Extract the (x, y) coordinate from the center of the cell holding the provided text.  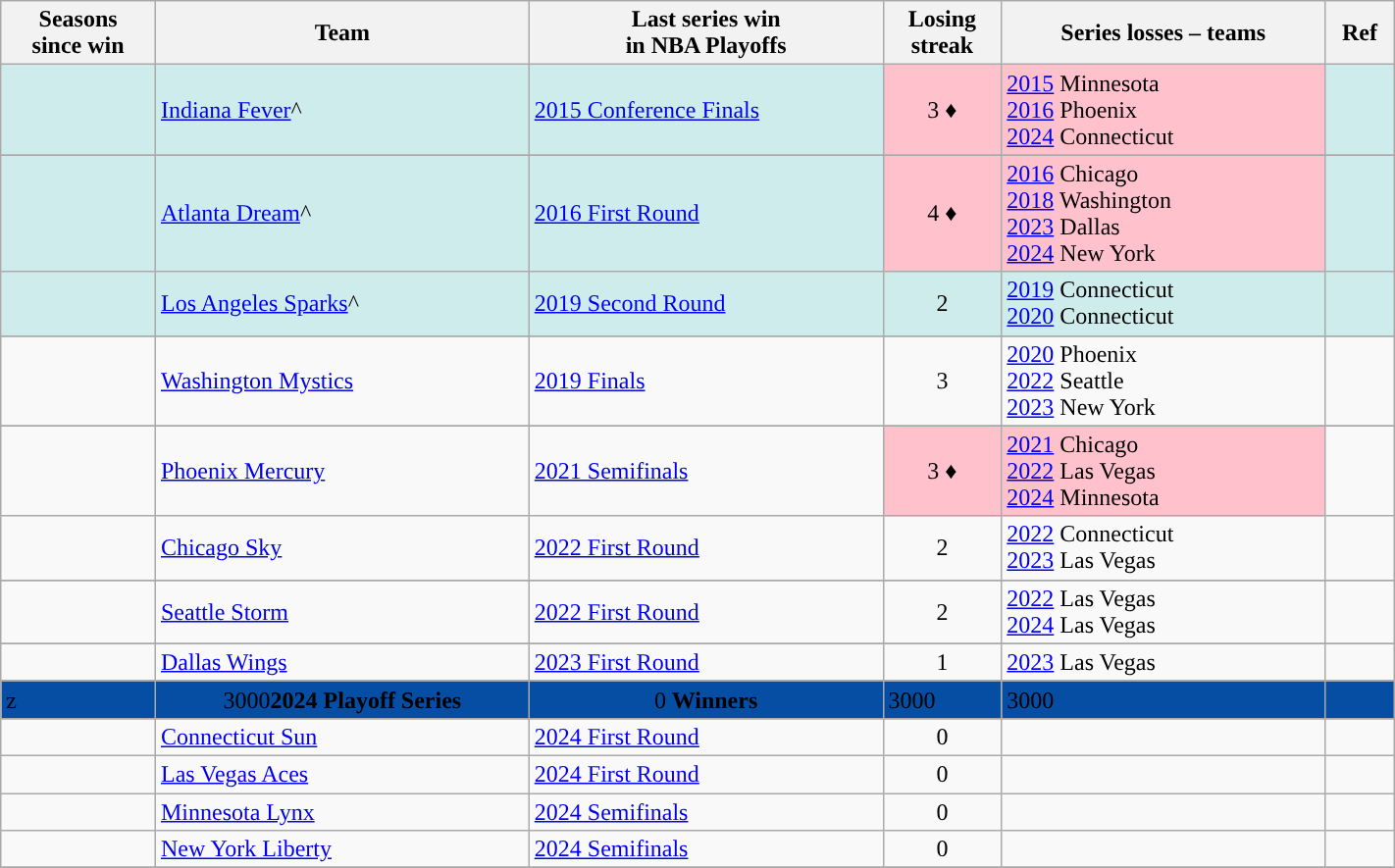
2015 Minnesota2016 Phoenix2024 Connecticut (1163, 110)
New York Liberty (341, 849)
2023 First Round (706, 662)
2019 Finals (706, 381)
2021 Semifinals (706, 471)
Los Angeles Sparks^ (341, 304)
Connecticut Sun (341, 737)
2022 Las Vegas2024 Las Vegas (1163, 612)
Series losses – teams (1163, 33)
3 (942, 381)
Indiana Fever^ (341, 110)
2020 Phoenix2022 Seattle2023 New York (1163, 381)
2023 Las Vegas (1163, 662)
2022 Connecticut2023 Las Vegas (1163, 547)
Seasonssince win (78, 33)
Team (341, 33)
2016 First Round (706, 214)
1 (942, 662)
Seattle Storm (341, 612)
Washington Mystics (341, 381)
Chicago Sky (341, 547)
2019 Connecticut2020 Connecticut (1163, 304)
Atlanta Dream^ (341, 214)
Ref (1360, 33)
2021 Chicago2022 Las Vegas2024 Minnesota (1163, 471)
Phoenix Mercury (341, 471)
Las Vegas Aces (341, 774)
4 ♦ (942, 214)
2019 Second Round (706, 304)
Losingstreak (942, 33)
z (78, 699)
Dallas Wings (341, 662)
2016 Chicago2018 Washington2023 Dallas2024 New York (1163, 214)
Minnesota Lynx (341, 811)
Last series winin NBA Playoffs (706, 33)
30002024 Playoff Series (341, 699)
0 Winners (706, 699)
2015 Conference Finals (706, 110)
